From the cell containing the given text, extract its center point as [X, Y] coordinate. 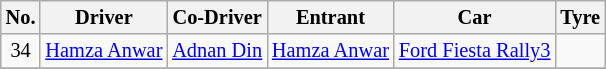
Car [474, 17]
Adnan Din [217, 51]
No. [21, 17]
Co-Driver [217, 17]
34 [21, 51]
Entrant [330, 17]
Tyre [580, 17]
Driver [104, 17]
Ford Fiesta Rally3 [474, 51]
